Output the (X, Y) coordinate of the center of the cell containing the given text.  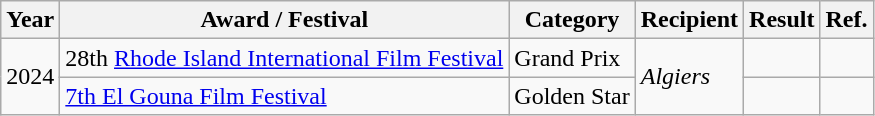
Golden Star (572, 96)
Category (572, 20)
Year (30, 20)
2024 (30, 77)
Award / Festival (284, 20)
28th Rhode Island International Film Festival (284, 58)
Grand Prix (572, 58)
Ref. (846, 20)
Algiers (689, 77)
Result (782, 20)
Recipient (689, 20)
7th El Gouna Film Festival (284, 96)
